Return the (X, Y) coordinate for the center point of the cell that contains the specified text.  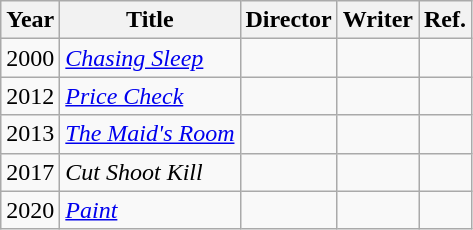
Chasing Sleep (150, 58)
The Maid's Room (150, 134)
2000 (30, 58)
Director (288, 20)
2013 (30, 134)
2012 (30, 96)
2017 (30, 172)
Year (30, 20)
Writer (378, 20)
Cut Shoot Kill (150, 172)
2020 (30, 210)
Title (150, 20)
Ref. (444, 20)
Price Check (150, 96)
Paint (150, 210)
